Locate the cell with the specified text and output its (x, y) center coordinate. 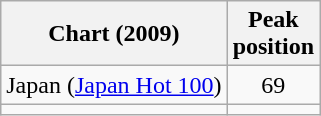
69 (273, 85)
Chart (2009) (114, 34)
Peakposition (273, 34)
Japan (Japan Hot 100) (114, 85)
